Pinpoint the cell where the given text exists, returning its (x, y) midpoint coordinate. 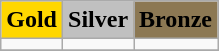
Gold (32, 20)
Silver (98, 20)
Bronze (176, 20)
